Return the [X, Y] coordinate for the center point of the cell that contains the specified text.  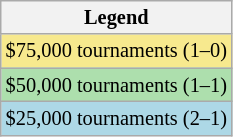
$50,000 tournaments (1–1) [116, 85]
$25,000 tournaments (2–1) [116, 118]
Legend [116, 17]
$75,000 tournaments (1–0) [116, 51]
